Locate the cell with the specified text and output its [x, y] center coordinate. 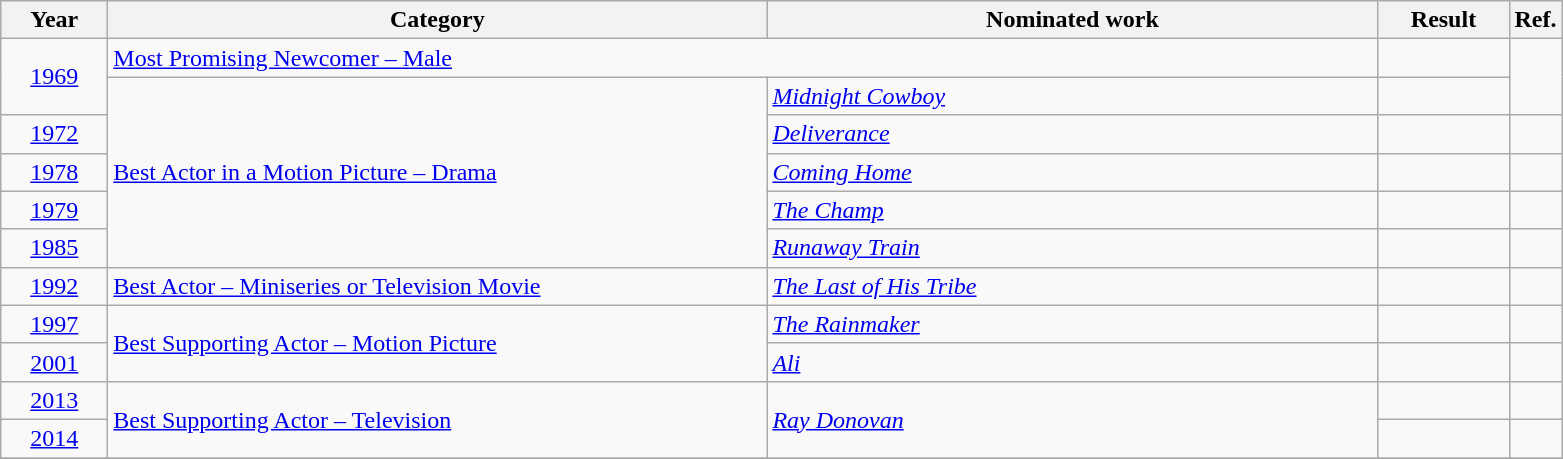
Best Supporting Actor – Motion Picture [438, 343]
2001 [54, 362]
1992 [54, 286]
Deliverance [1072, 134]
Ref. [1536, 20]
Best Actor – Miniseries or Television Movie [438, 286]
1972 [54, 134]
Result [1444, 20]
Midnight Cowboy [1072, 96]
2014 [54, 438]
The Champ [1072, 210]
Best Actor in a Motion Picture – Drama [438, 172]
Year [54, 20]
1979 [54, 210]
2013 [54, 400]
Ali [1072, 362]
Coming Home [1072, 172]
Runaway Train [1072, 248]
1997 [54, 324]
Most Promising Newcomer – Male [743, 58]
Nominated work [1072, 20]
1969 [54, 77]
Best Supporting Actor – Television [438, 419]
1985 [54, 248]
The Rainmaker [1072, 324]
The Last of His Tribe [1072, 286]
Category [438, 20]
1978 [54, 172]
Ray Donovan [1072, 419]
